Find where the given text appears and provide that cell's center as [X, Y] coordinate. 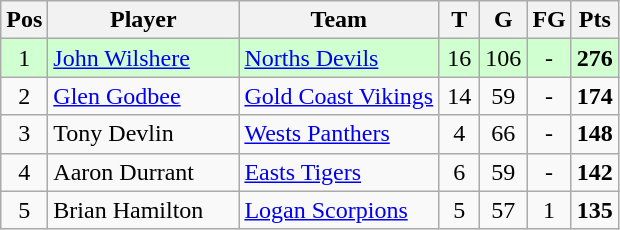
174 [594, 96]
Wests Panthers [339, 134]
Tony Devlin [144, 134]
Glen Godbee [144, 96]
Brian Hamilton [144, 210]
Logan Scorpions [339, 210]
66 [504, 134]
Team [339, 20]
Player [144, 20]
6 [460, 172]
3 [24, 134]
Aaron Durrant [144, 172]
Pos [24, 20]
57 [504, 210]
G [504, 20]
148 [594, 134]
Easts Tigers [339, 172]
John Wilshere [144, 58]
106 [504, 58]
14 [460, 96]
142 [594, 172]
135 [594, 210]
T [460, 20]
FG [549, 20]
2 [24, 96]
Norths Devils [339, 58]
276 [594, 58]
Pts [594, 20]
Gold Coast Vikings [339, 96]
16 [460, 58]
